Return the (X, Y) coordinate for the center point of the cell that contains the specified text.  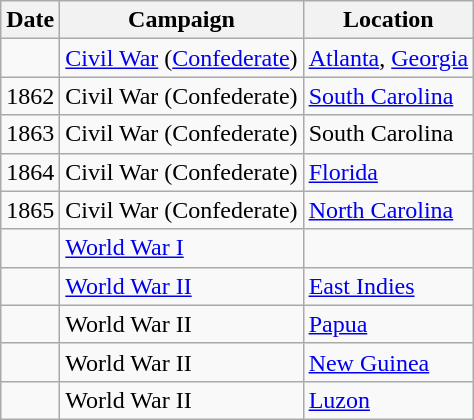
1865 (30, 210)
Papua (388, 324)
1863 (30, 134)
Florida (388, 172)
Atlanta, Georgia (388, 58)
Campaign (182, 20)
Date (30, 20)
Luzon (388, 400)
World War I (182, 248)
East Indies (388, 286)
New Guinea (388, 362)
Location (388, 20)
1864 (30, 172)
1862 (30, 96)
North Carolina (388, 210)
